Output the (X, Y) coordinate of the center of the cell containing the given text.  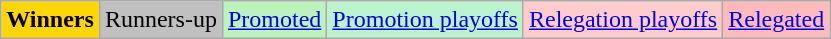
Relegation playoffs (622, 20)
Promotion playoffs (426, 20)
Runners-up (160, 20)
Winners (50, 20)
Promoted (274, 20)
Relegated (776, 20)
